Scan for the cell matching the given text and deliver its (x, y) coordinate at center. 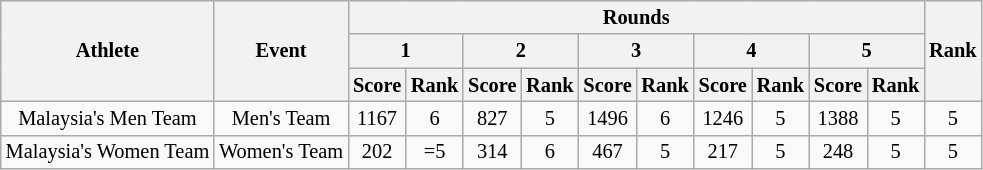
Rounds (636, 17)
Malaysia's Men Team (108, 118)
314 (492, 152)
Event (281, 50)
1246 (723, 118)
248 (838, 152)
467 (608, 152)
202 (377, 152)
Men's Team (281, 118)
1167 (377, 118)
2 (520, 51)
=5 (434, 152)
1 (406, 51)
1388 (838, 118)
Malaysia's Women Team (108, 152)
Athlete (108, 50)
4 (752, 51)
3 (636, 51)
1496 (608, 118)
827 (492, 118)
217 (723, 152)
Women's Team (281, 152)
